Output the [x, y] coordinate of the center of the cell containing the given text.  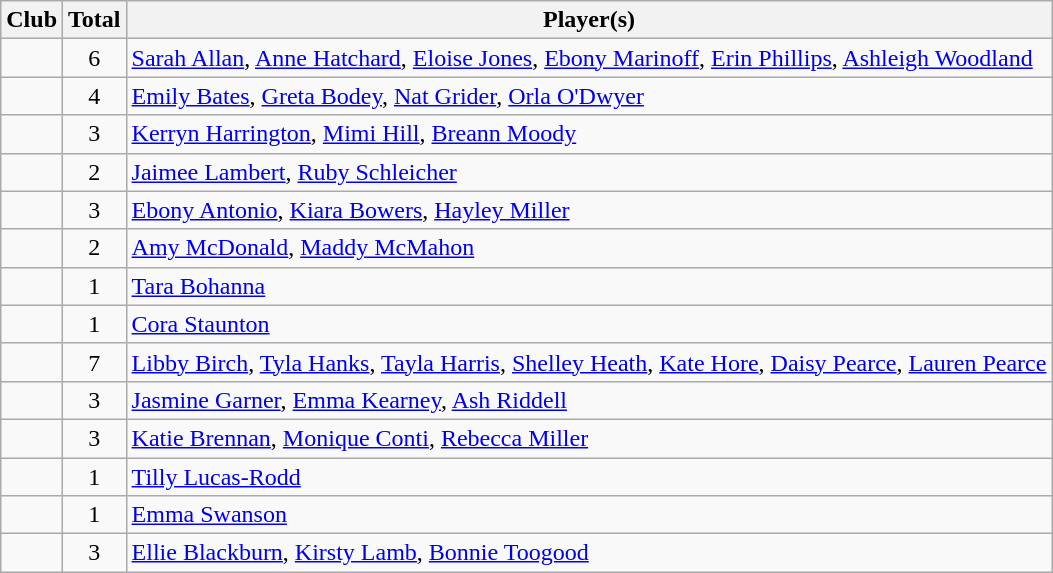
Cora Staunton [589, 324]
Player(s) [589, 20]
Sarah Allan, Anne Hatchard, Eloise Jones, Ebony Marinoff, Erin Phillips, Ashleigh Woodland [589, 58]
Ebony Antonio, Kiara Bowers, Hayley Miller [589, 210]
Kerryn Harrington, Mimi Hill, Breann Moody [589, 134]
Tara Bohanna [589, 286]
Emma Swanson [589, 515]
Libby Birch, Tyla Hanks, Tayla Harris, Shelley Heath, Kate Hore, Daisy Pearce, Lauren Pearce [589, 362]
Ellie Blackburn, Kirsty Lamb, Bonnie Toogood [589, 553]
Jaimee Lambert, Ruby Schleicher [589, 172]
4 [95, 96]
Amy McDonald, Maddy McMahon [589, 248]
Tilly Lucas-Rodd [589, 477]
7 [95, 362]
Katie Brennan, Monique Conti, Rebecca Miller [589, 438]
6 [95, 58]
Club [32, 20]
Jasmine Garner, Emma Kearney, Ash Riddell [589, 400]
Emily Bates, Greta Bodey, Nat Grider, Orla O'Dwyer [589, 96]
Total [95, 20]
